Locate the cell with the specified text and output its [x, y] center coordinate. 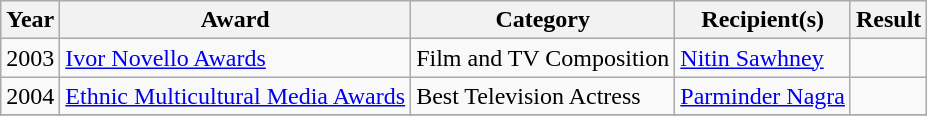
2004 [30, 96]
Result [888, 20]
Nitin Sawhney [763, 58]
Recipient(s) [763, 20]
Film and TV Composition [543, 58]
Parminder Nagra [763, 96]
Year [30, 20]
Best Television Actress [543, 96]
Ethnic Multicultural Media Awards [236, 96]
Award [236, 20]
Category [543, 20]
2003 [30, 58]
Ivor Novello Awards [236, 58]
